Scan for the cell matching the given text and deliver its [X, Y] coordinate at center. 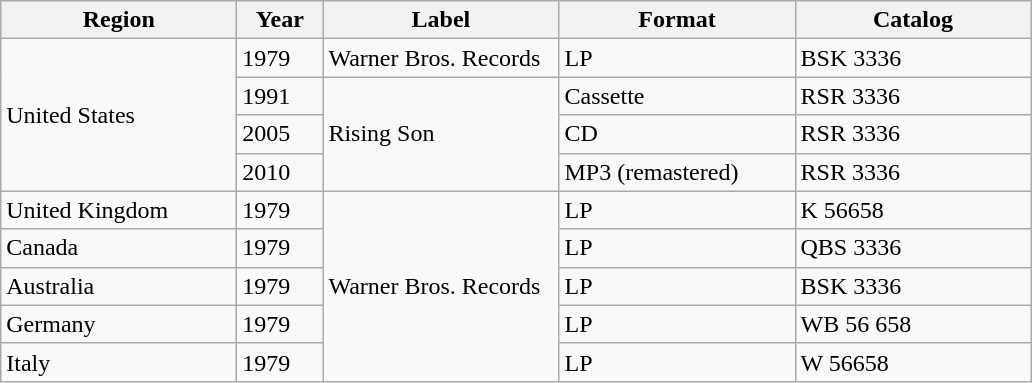
1991 [280, 96]
W 56658 [913, 362]
2005 [280, 134]
Format [677, 20]
QBS 3336 [913, 248]
2010 [280, 172]
Year [280, 20]
WB 56 658 [913, 324]
Rising Son [441, 134]
CD [677, 134]
United States [119, 115]
K 56658 [913, 210]
Cassette [677, 96]
Italy [119, 362]
Germany [119, 324]
Region [119, 20]
Canada [119, 248]
United Kingdom [119, 210]
MP3 (remastered) [677, 172]
Catalog [913, 20]
Label [441, 20]
Australia [119, 286]
